Detect which cell encompasses the target text, then output its (X, Y) center coordinate. 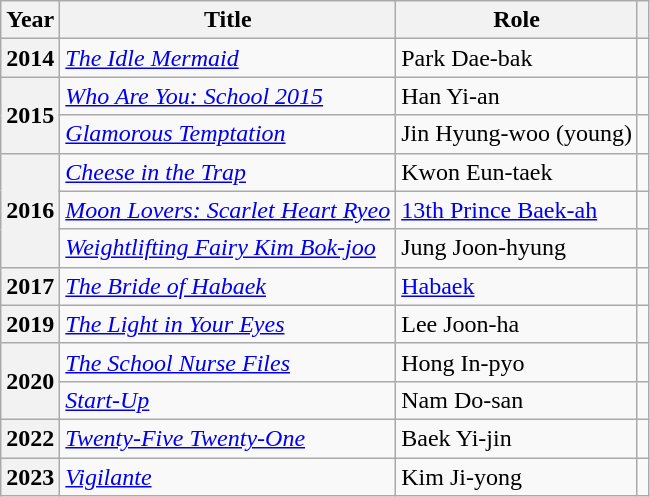
Twenty-Five Twenty-One (228, 438)
2020 (30, 381)
Start-Up (228, 400)
Role (517, 20)
Han Yi-an (517, 96)
The Light in Your Eyes (228, 324)
Year (30, 20)
2016 (30, 210)
Nam Do-san (517, 400)
Hong In-pyo (517, 362)
Weightlifting Fairy Kim Bok-joo (228, 248)
Who Are You: School 2015 (228, 96)
2022 (30, 438)
Lee Joon-ha (517, 324)
The Bride of Habaek (228, 286)
2019 (30, 324)
Title (228, 20)
Vigilante (228, 477)
Kwon Eun-taek (517, 172)
Baek Yi-jin (517, 438)
Glamorous Temptation (228, 134)
2015 (30, 115)
Cheese in the Trap (228, 172)
13th Prince Baek-ah (517, 210)
Habaek (517, 286)
Jin Hyung-woo (young) (517, 134)
Park Dae-bak (517, 58)
Jung Joon-hyung (517, 248)
2017 (30, 286)
The School Nurse Files (228, 362)
2014 (30, 58)
2023 (30, 477)
Moon Lovers: Scarlet Heart Ryeo (228, 210)
The Idle Mermaid (228, 58)
Kim Ji-yong (517, 477)
